Pinpoint the cell where the given text exists, returning its [x, y] midpoint coordinate. 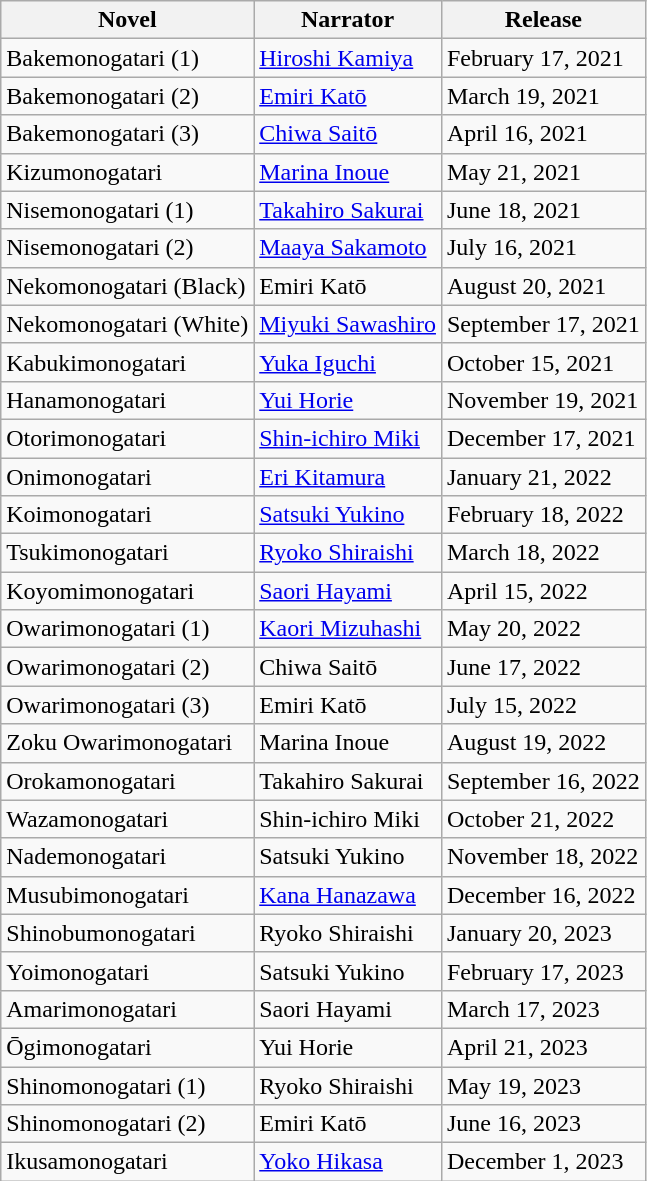
December 17, 2021 [543, 438]
Shinomonogatari (2) [128, 1124]
Bakemonogatari (1) [128, 58]
Nisemonogatari (1) [128, 210]
July 15, 2022 [543, 705]
September 17, 2021 [543, 324]
Nisemonogatari (2) [128, 248]
Kabukimonogatari [128, 362]
Narrator [348, 20]
Nekomonogatari (Black) [128, 286]
January 20, 2023 [543, 933]
April 15, 2022 [543, 591]
Amarimonogatari [128, 1009]
Eri Kitamura [348, 477]
Shinomonogatari (1) [128, 1085]
Maaya Sakamoto [348, 248]
April 16, 2021 [543, 134]
Koimonogatari [128, 515]
May 19, 2023 [543, 1085]
Hanamonogatari [128, 400]
Onimonogatari [128, 477]
Nekomonogatari (White) [128, 324]
January 21, 2022 [543, 477]
April 21, 2023 [543, 1047]
Hiroshi Kamiya [348, 58]
Yoko Hikasa [348, 1162]
November 18, 2022 [543, 857]
Wazamonogatari [128, 819]
Orokamonogatari [128, 781]
December 1, 2023 [543, 1162]
Miyuki Sawashiro [348, 324]
Zoku Owarimonogatari [128, 743]
March 19, 2021 [543, 96]
December 16, 2022 [543, 895]
Ikusamonogatari [128, 1162]
Owarimonogatari (2) [128, 667]
Bakemonogatari (3) [128, 134]
February 17, 2021 [543, 58]
Otorimonogatari [128, 438]
August 20, 2021 [543, 286]
March 18, 2022 [543, 553]
Tsukimonogatari [128, 553]
Bakemonogatari (2) [128, 96]
Shinobumonogatari [128, 933]
May 20, 2022 [543, 629]
Nademonogatari [128, 857]
February 17, 2023 [543, 971]
February 18, 2022 [543, 515]
Yuka Iguchi [348, 362]
Release [543, 20]
Ōgimonogatari [128, 1047]
Owarimonogatari (1) [128, 629]
Kaori Mizuhashi [348, 629]
Yoimonogatari [128, 971]
July 16, 2021 [543, 248]
June 17, 2022 [543, 667]
March 17, 2023 [543, 1009]
August 19, 2022 [543, 743]
Kizumonogatari [128, 172]
Koyomimonogatari [128, 591]
Kana Hanazawa [348, 895]
September 16, 2022 [543, 781]
May 21, 2021 [543, 172]
Musubimonogatari [128, 895]
Owarimonogatari (3) [128, 705]
Novel [128, 20]
June 16, 2023 [543, 1124]
October 21, 2022 [543, 819]
June 18, 2021 [543, 210]
November 19, 2021 [543, 400]
October 15, 2021 [543, 362]
